Find where the given text appears and provide that cell's center as (x, y) coordinate. 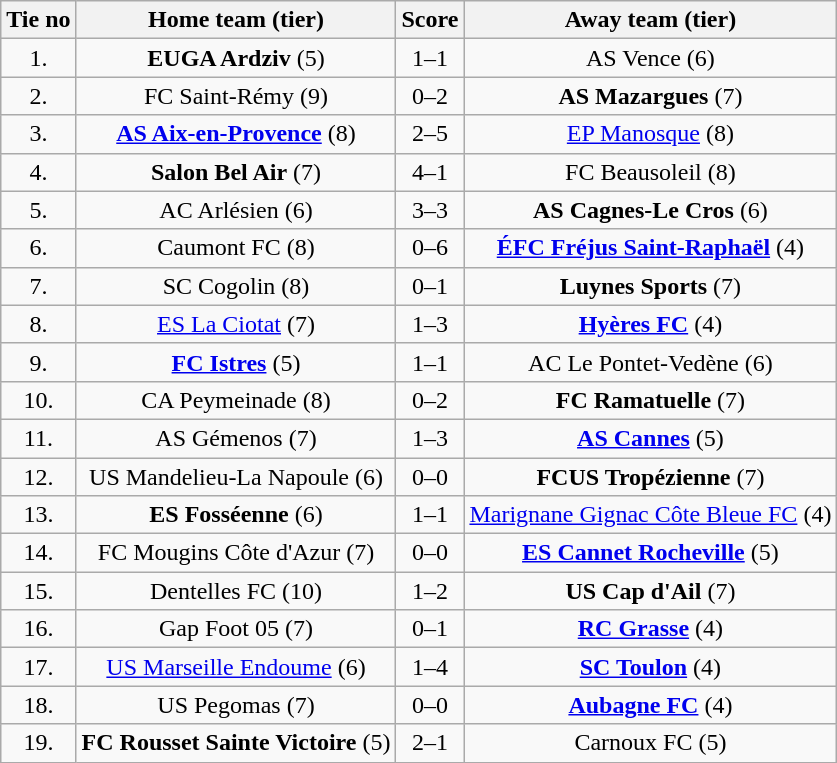
8. (38, 324)
13. (38, 515)
AS Cannes (5) (650, 438)
FC Rousset Sainte Victoire (5) (236, 743)
1–2 (430, 591)
ÉFC Fréjus Saint-Raphaël (4) (650, 248)
AC Arlésien (6) (236, 210)
4–1 (430, 172)
AS Gémenos (7) (236, 438)
Score (430, 20)
EP Manosque (8) (650, 134)
Home team (tier) (236, 20)
AS Cagnes-Le Cros (6) (650, 210)
AS Vence (6) (650, 58)
FC Ramatuelle (7) (650, 400)
12. (38, 477)
Aubagne FC (4) (650, 705)
US Cap d'Ail (7) (650, 591)
17. (38, 667)
Salon Bel Air (7) (236, 172)
FC Istres (5) (236, 362)
AC Le Pontet-Vedène (6) (650, 362)
AS Aix-en-Provence (8) (236, 134)
ES Fosséenne (6) (236, 515)
16. (38, 629)
2–5 (430, 134)
1. (38, 58)
Caumont FC (8) (236, 248)
FC Beausoleil (8) (650, 172)
ES Cannet Rocheville (5) (650, 553)
3–3 (430, 210)
Gap Foot 05 (7) (236, 629)
14. (38, 553)
SC Toulon (4) (650, 667)
US Mandelieu-La Napoule (6) (236, 477)
0–6 (430, 248)
ES La Ciotat (7) (236, 324)
9. (38, 362)
1–4 (430, 667)
EUGA Ardziv (5) (236, 58)
Luynes Sports (7) (650, 286)
SC Cogolin (8) (236, 286)
2. (38, 96)
RC Grasse (4) (650, 629)
4. (38, 172)
CA Peymeinade (8) (236, 400)
19. (38, 743)
FC Mougins Côte d'Azur (7) (236, 553)
6. (38, 248)
Hyères FC (4) (650, 324)
2–1 (430, 743)
US Marseille Endoume (6) (236, 667)
3. (38, 134)
Carnoux FC (5) (650, 743)
FC Saint-Rémy (9) (236, 96)
18. (38, 705)
5. (38, 210)
Away team (tier) (650, 20)
Tie no (38, 20)
7. (38, 286)
11. (38, 438)
15. (38, 591)
FCUS Tropézienne (7) (650, 477)
AS Mazargues (7) (650, 96)
Dentelles FC (10) (236, 591)
Marignane Gignac Côte Bleue FC (4) (650, 515)
US Pegomas (7) (236, 705)
10. (38, 400)
